Capture the cell that displays the provided text and extract its (x, y) central coordinate. 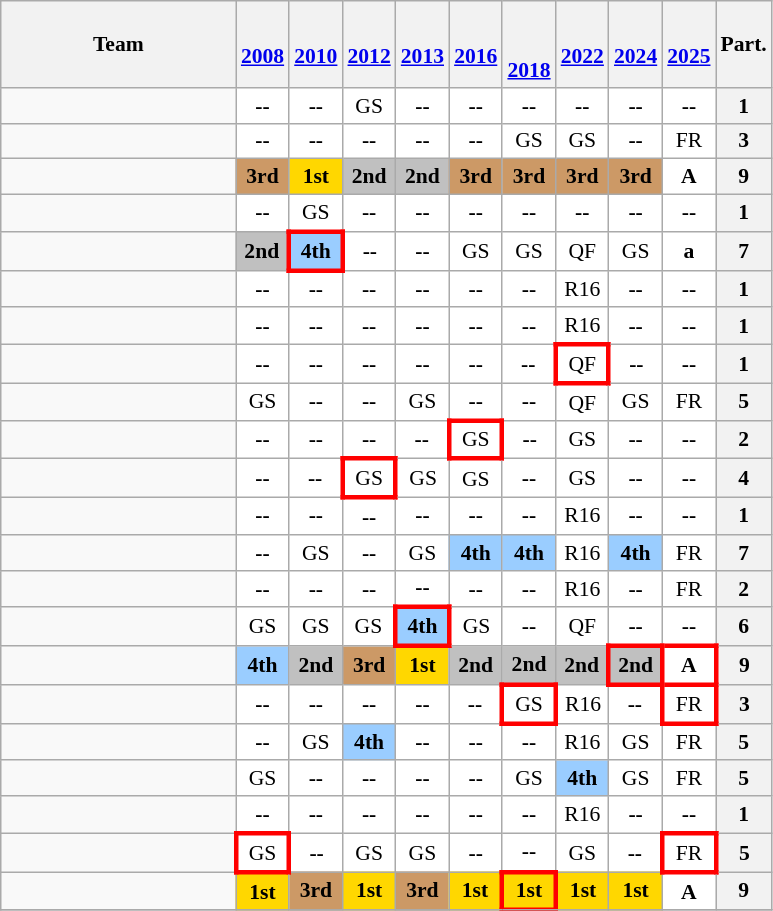
2010 (316, 44)
2012 (368, 44)
a (688, 252)
2016 (476, 44)
6 (744, 628)
2008 (262, 44)
2024 (636, 44)
4 (744, 478)
Part. (744, 44)
2013 (422, 44)
2018 (528, 44)
Team (118, 44)
2025 (688, 44)
2022 (582, 44)
